Provide the (x, y) coordinate of the cell's center where the given text is located.  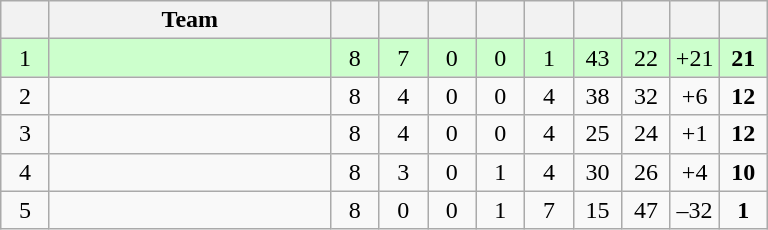
5 (26, 210)
Team (190, 20)
+4 (694, 172)
15 (598, 210)
24 (646, 134)
25 (598, 134)
–32 (694, 210)
30 (598, 172)
+6 (694, 96)
+21 (694, 58)
26 (646, 172)
38 (598, 96)
22 (646, 58)
32 (646, 96)
43 (598, 58)
+1 (694, 134)
21 (744, 58)
10 (744, 172)
47 (646, 210)
2 (26, 96)
